Return (X, Y) of the center of cell containing provided text 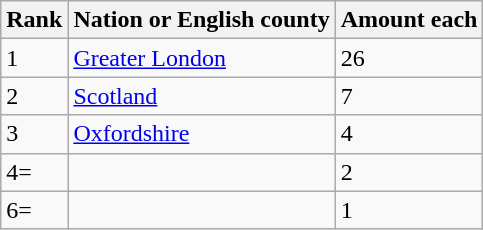
Amount each (409, 20)
Oxfordshire (202, 134)
7 (409, 96)
6= (34, 210)
Nation or English county (202, 20)
26 (409, 58)
Scotland (202, 96)
4 (409, 134)
3 (34, 134)
4= (34, 172)
Greater London (202, 58)
Rank (34, 20)
